Output the [x, y] coordinate of the center of the cell containing the given text.  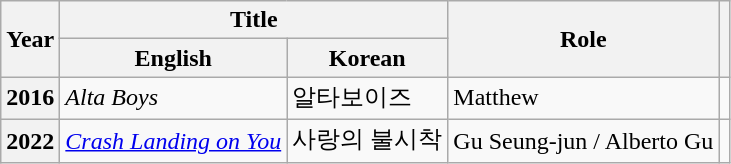
Gu Seung-jun / Alberto Gu [584, 140]
Year [30, 39]
English [174, 58]
Title [254, 20]
Role [584, 39]
알타보이즈 [368, 98]
Matthew [584, 98]
2016 [30, 98]
2022 [30, 140]
사랑의 불시착 [368, 140]
Crash Landing on You [174, 140]
Korean [368, 58]
Alta Boys [174, 98]
